Scan for the cell matching the given text and deliver its [X, Y] coordinate at center. 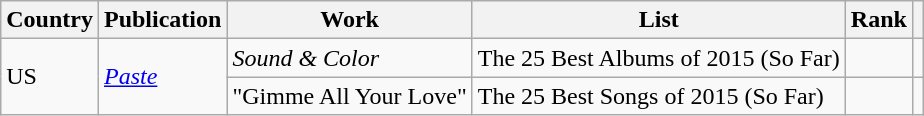
Paste [162, 77]
Publication [162, 20]
List [658, 20]
Sound & Color [350, 58]
Work [350, 20]
The 25 Best Songs of 2015 (So Far) [658, 96]
Rank [878, 20]
The 25 Best Albums of 2015 (So Far) [658, 58]
US [50, 77]
"Gimme All Your Love" [350, 96]
Country [50, 20]
